Locate the cell with the specified text and output its (X, Y) center coordinate. 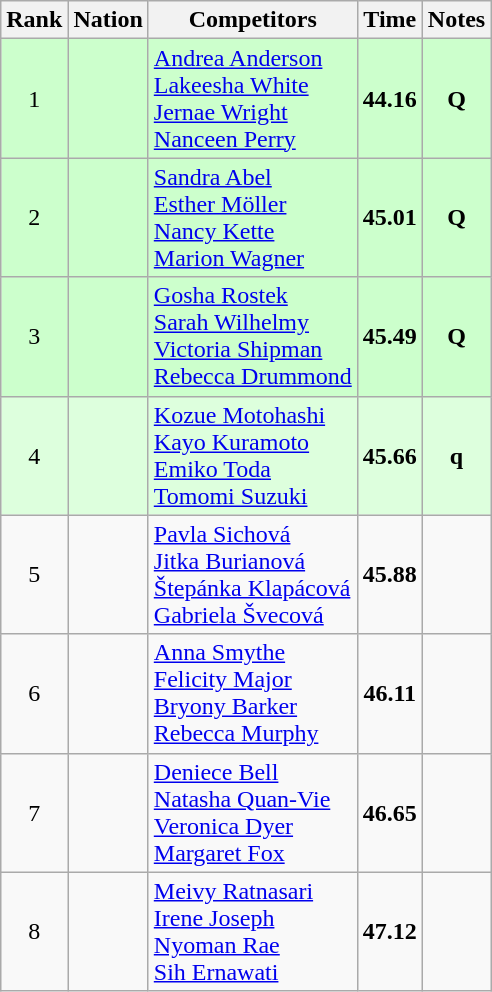
Competitors (252, 20)
Notes (456, 20)
Time (390, 20)
Andrea AndersonLakeesha WhiteJernae WrightNanceen Perry (252, 98)
Sandra AbelEsther MöllerNancy KetteMarion Wagner (252, 218)
44.16 (390, 98)
2 (34, 218)
45.88 (390, 574)
7 (34, 812)
Gosha RostekSarah WilhelmyVictoria ShipmanRebecca Drummond (252, 336)
Rank (34, 20)
45.49 (390, 336)
8 (34, 932)
47.12 (390, 932)
Pavla SichováJitka BurianováŠtepánka KlapácováGabriela Švecová (252, 574)
46.11 (390, 694)
Meivy RatnasariIrene JosephNyoman RaeSih Ernawati (252, 932)
Deniece BellNatasha Quan-VieVeronica DyerMargaret Fox (252, 812)
45.01 (390, 218)
45.66 (390, 456)
46.65 (390, 812)
1 (34, 98)
5 (34, 574)
6 (34, 694)
4 (34, 456)
q (456, 456)
Anna SmytheFelicity MajorBryony BarkerRebecca Murphy (252, 694)
3 (34, 336)
Nation (108, 20)
Kozue MotohashiKayo KuramotoEmiko TodaTomomi Suzuki (252, 456)
